Scan for the cell matching the given text and deliver its [x, y] coordinate at center. 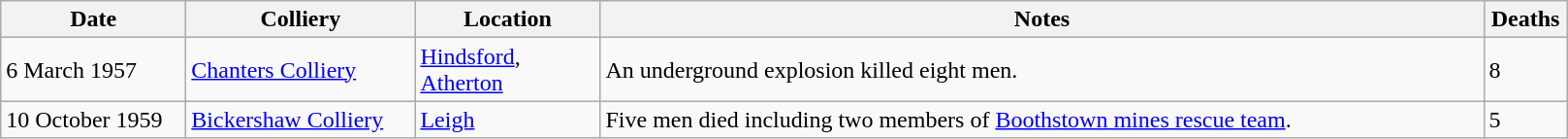
5 [1525, 120]
Five men died including two members of Boothstown mines rescue team. [1041, 120]
Location [508, 19]
6 March 1957 [93, 70]
An underground explosion killed eight men. [1041, 70]
8 [1525, 70]
10 October 1959 [93, 120]
Notes [1041, 19]
Date [93, 19]
Colliery [301, 19]
Hindsford, Atherton [508, 70]
Chanters Colliery [301, 70]
Bickershaw Colliery [301, 120]
Leigh [508, 120]
Deaths [1525, 19]
